Scan for the cell matching the given text and deliver its (x, y) coordinate at center. 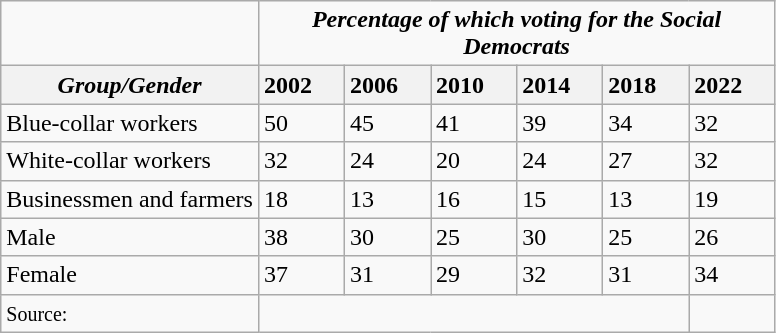
15 (560, 199)
18 (301, 199)
2014 (560, 85)
19 (732, 199)
Blue-collar workers (130, 123)
27 (646, 161)
Group/Gender (130, 85)
Male (130, 237)
2022 (732, 85)
2006 (387, 85)
26 (732, 237)
16 (474, 199)
Percentage of which voting for the Social Democrats (516, 34)
29 (474, 275)
38 (301, 237)
Female (130, 275)
White-collar workers (130, 161)
Businessmen and farmers (130, 199)
Source: (130, 313)
20 (474, 161)
41 (474, 123)
39 (560, 123)
37 (301, 275)
2018 (646, 85)
50 (301, 123)
2002 (301, 85)
45 (387, 123)
2010 (474, 85)
